Find where the given text appears and provide that cell's center as [X, Y] coordinate. 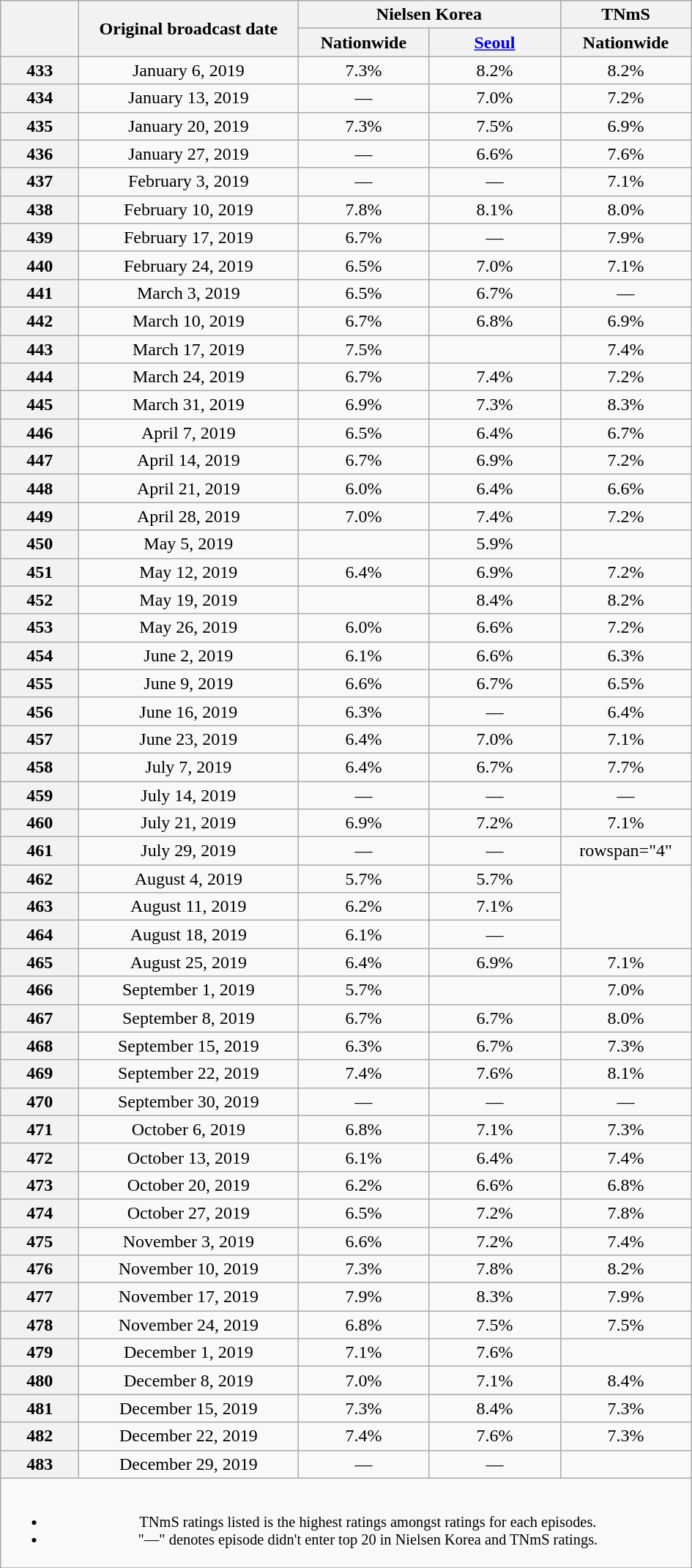
September 15, 2019 [189, 1046]
July 21, 2019 [189, 823]
May 26, 2019 [189, 628]
December 8, 2019 [189, 1381]
444 [40, 377]
July 29, 2019 [189, 851]
May 5, 2019 [189, 544]
445 [40, 405]
TNmS [625, 15]
March 10, 2019 [189, 321]
February 17, 2019 [189, 237]
449 [40, 516]
7.7% [625, 767]
441 [40, 293]
March 31, 2019 [189, 405]
April 14, 2019 [189, 461]
September 22, 2019 [189, 1074]
Nielsen Korea [429, 15]
465 [40, 962]
5.9% [495, 544]
461 [40, 851]
August 18, 2019 [189, 935]
476 [40, 1269]
482 [40, 1436]
453 [40, 628]
450 [40, 544]
480 [40, 1381]
rowspan="4" [625, 851]
457 [40, 739]
November 3, 2019 [189, 1241]
472 [40, 1157]
458 [40, 767]
January 6, 2019 [189, 70]
451 [40, 572]
April 21, 2019 [189, 488]
January 13, 2019 [189, 98]
July 7, 2019 [189, 767]
464 [40, 935]
481 [40, 1408]
May 19, 2019 [189, 600]
452 [40, 600]
February 10, 2019 [189, 209]
June 2, 2019 [189, 655]
October 20, 2019 [189, 1185]
448 [40, 488]
February 24, 2019 [189, 265]
475 [40, 1241]
437 [40, 182]
473 [40, 1185]
June 23, 2019 [189, 739]
463 [40, 907]
474 [40, 1213]
February 3, 2019 [189, 182]
438 [40, 209]
434 [40, 98]
471 [40, 1129]
October 6, 2019 [189, 1129]
September 30, 2019 [189, 1101]
August 4, 2019 [189, 879]
459 [40, 795]
March 17, 2019 [189, 349]
479 [40, 1353]
April 28, 2019 [189, 516]
November 10, 2019 [189, 1269]
442 [40, 321]
October 27, 2019 [189, 1213]
November 24, 2019 [189, 1325]
Original broadcast date [189, 29]
455 [40, 683]
November 17, 2019 [189, 1297]
March 3, 2019 [189, 293]
April 7, 2019 [189, 433]
433 [40, 70]
December 1, 2019 [189, 1353]
483 [40, 1464]
December 22, 2019 [189, 1436]
446 [40, 433]
443 [40, 349]
466 [40, 990]
August 25, 2019 [189, 962]
September 1, 2019 [189, 990]
January 27, 2019 [189, 154]
January 20, 2019 [189, 126]
439 [40, 237]
469 [40, 1074]
470 [40, 1101]
July 14, 2019 [189, 795]
June 9, 2019 [189, 683]
March 24, 2019 [189, 377]
460 [40, 823]
Seoul [495, 42]
435 [40, 126]
September 8, 2019 [189, 1018]
454 [40, 655]
447 [40, 461]
440 [40, 265]
478 [40, 1325]
462 [40, 879]
June 16, 2019 [189, 711]
477 [40, 1297]
467 [40, 1018]
December 15, 2019 [189, 1408]
October 13, 2019 [189, 1157]
May 12, 2019 [189, 572]
December 29, 2019 [189, 1464]
456 [40, 711]
468 [40, 1046]
August 11, 2019 [189, 907]
436 [40, 154]
